Extract the (x, y) coordinate from the center of the cell holding the provided text.  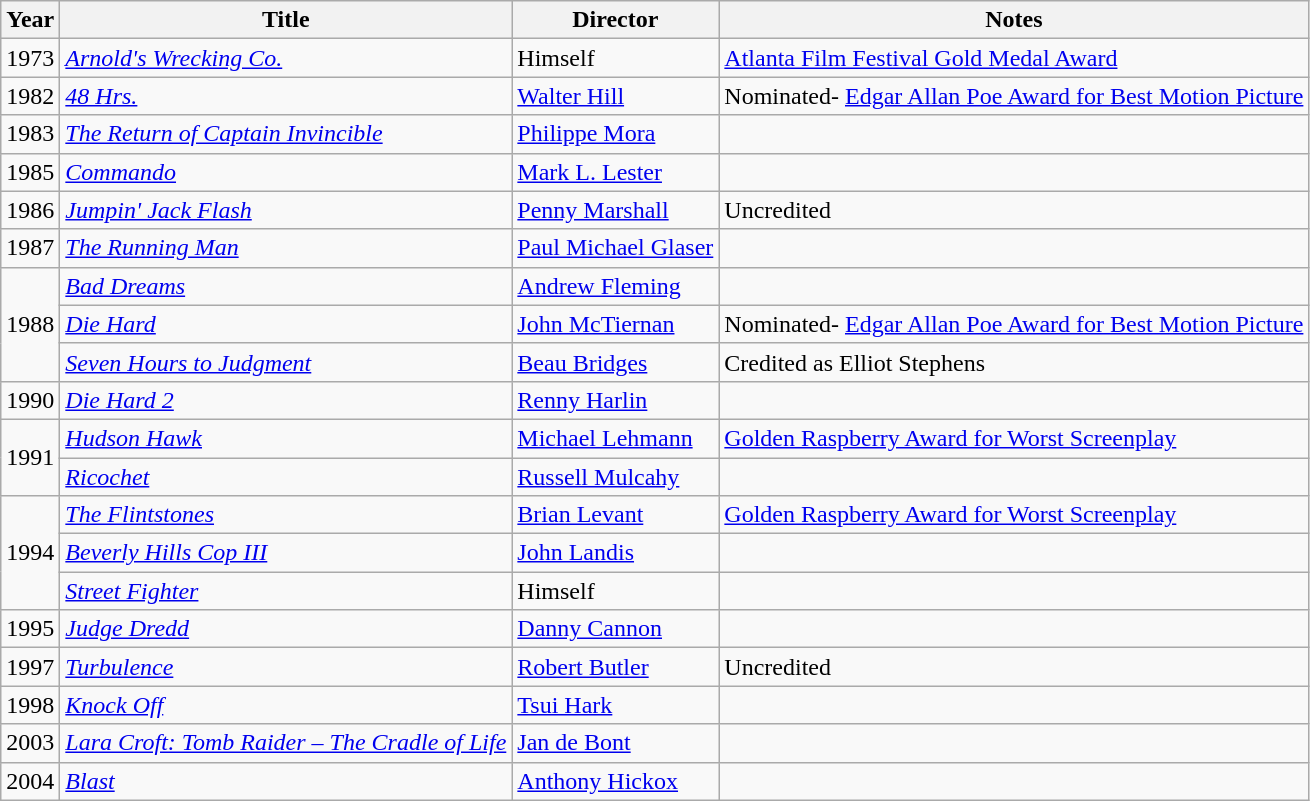
Notes (1014, 20)
Brian Levant (616, 515)
1998 (30, 705)
1988 (30, 324)
1997 (30, 667)
Arnold's Wrecking Co. (286, 58)
Judge Dredd (286, 629)
John Landis (616, 553)
Philippe Mora (616, 134)
Anthony Hickox (616, 781)
Penny Marshall (616, 210)
John McTiernan (616, 324)
Hudson Hawk (286, 438)
Jumpin' Jack Flash (286, 210)
Robert Butler (616, 667)
1985 (30, 172)
Knock Off (286, 705)
Andrew Fleming (616, 286)
Beau Bridges (616, 362)
Year (30, 20)
Street Fighter (286, 591)
Title (286, 20)
1973 (30, 58)
1994 (30, 553)
1991 (30, 457)
Bad Dreams (286, 286)
1995 (30, 629)
The Flintstones (286, 515)
Director (616, 20)
1987 (30, 248)
1982 (30, 96)
Renny Harlin (616, 400)
2003 (30, 743)
The Running Man (286, 248)
Commando (286, 172)
Die Hard 2 (286, 400)
Lara Croft: Tomb Raider – The Cradle of Life (286, 743)
Walter Hill (616, 96)
Tsui Hark (616, 705)
48 Hrs. (286, 96)
Russell Mulcahy (616, 477)
1990 (30, 400)
1983 (30, 134)
Die Hard (286, 324)
Beverly Hills Cop III (286, 553)
Michael Lehmann (616, 438)
Ricochet (286, 477)
The Return of Captain Invincible (286, 134)
Credited as Elliot Stephens (1014, 362)
Atlanta Film Festival Gold Medal Award (1014, 58)
Blast (286, 781)
Jan de Bont (616, 743)
Paul Michael Glaser (616, 248)
Mark L. Lester (616, 172)
Seven Hours to Judgment (286, 362)
2004 (30, 781)
1986 (30, 210)
Danny Cannon (616, 629)
Turbulence (286, 667)
